Detect which cell encompasses the target text, then output its [x, y] center coordinate. 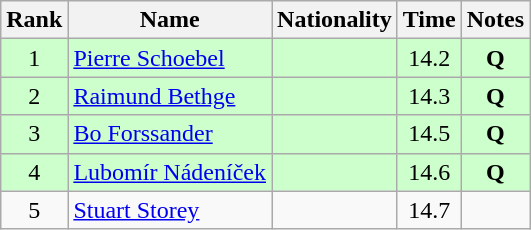
Raimund Bethge [170, 96]
14.7 [429, 210]
Time [429, 20]
14.5 [429, 134]
14.3 [429, 96]
Pierre Schoebel [170, 58]
Bo Forssander [170, 134]
Stuart Storey [170, 210]
Nationality [335, 20]
1 [34, 58]
2 [34, 96]
14.6 [429, 172]
Notes [495, 20]
4 [34, 172]
3 [34, 134]
5 [34, 210]
Lubomír Nádeníček [170, 172]
14.2 [429, 58]
Rank [34, 20]
Name [170, 20]
